Scan for the cell matching the given text and deliver its [X, Y] coordinate at center. 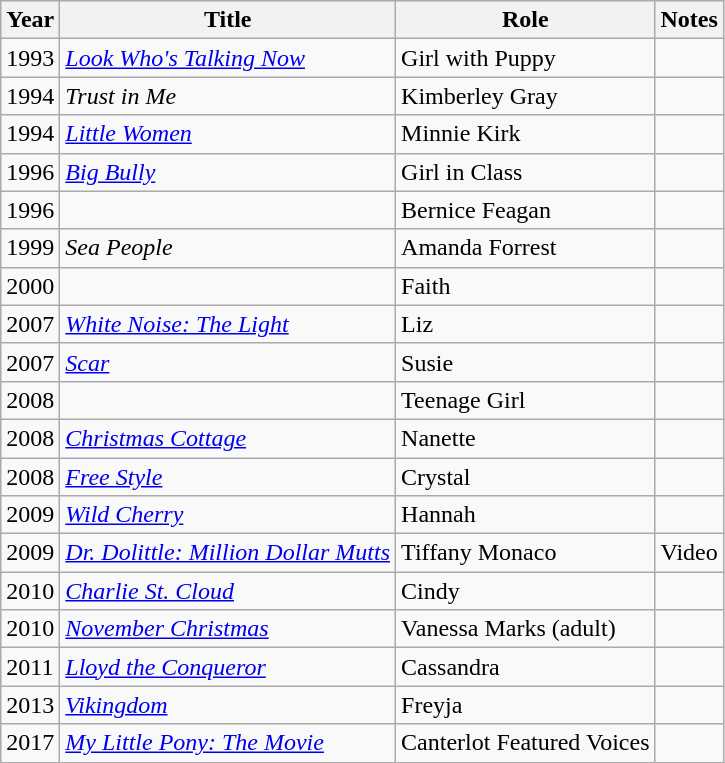
White Noise: The Light [228, 324]
2011 [30, 667]
Faith [526, 286]
Bernice Feagan [526, 210]
Little Women [228, 134]
1999 [30, 248]
Free Style [228, 477]
Canterlot Featured Voices [526, 743]
Sea People [228, 248]
Look Who's Talking Now [228, 58]
Cindy [526, 591]
Wild Cherry [228, 515]
Minnie Kirk [526, 134]
Amanda Forrest [526, 248]
Notes [689, 20]
Girl with Puppy [526, 58]
Scar [228, 362]
Dr. Dolittle: Million Dollar Mutts [228, 553]
2000 [30, 286]
Lloyd the Conqueror [228, 667]
2017 [30, 743]
Vanessa Marks (adult) [526, 629]
2013 [30, 705]
Role [526, 20]
Freyja [526, 705]
Girl in Class [526, 172]
Crystal [526, 477]
Kimberley Gray [526, 96]
My Little Pony: The Movie [228, 743]
Trust in Me [228, 96]
Video [689, 553]
Susie [526, 362]
Vikingdom [228, 705]
Year [30, 20]
Title [228, 20]
1993 [30, 58]
Teenage Girl [526, 400]
Nanette [526, 438]
Liz [526, 324]
Christmas Cottage [228, 438]
Big Bully [228, 172]
Hannah [526, 515]
November Christmas [228, 629]
Cassandra [526, 667]
Charlie St. Cloud [228, 591]
Tiffany Monaco [526, 553]
